From the cell containing the given text, extract its center point as (X, Y) coordinate. 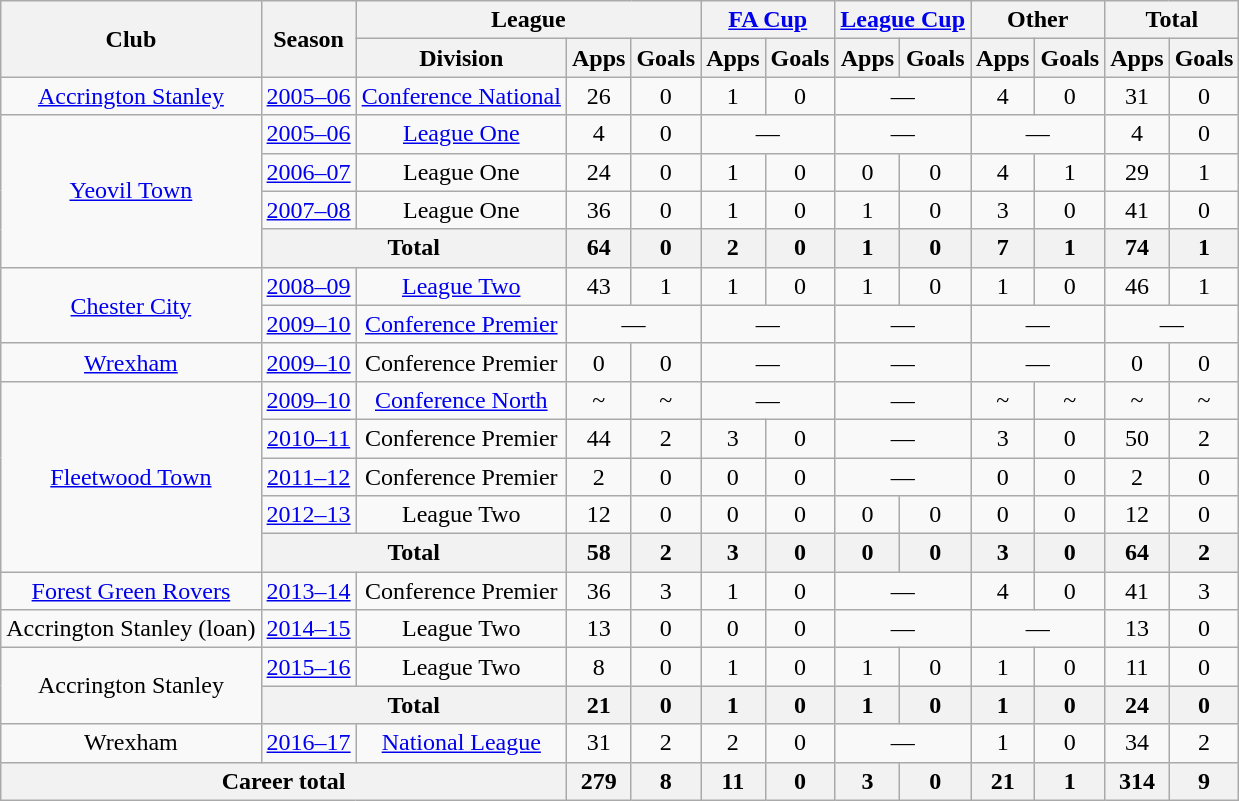
314 (1137, 781)
Season (308, 39)
2015–16 (308, 667)
43 (598, 286)
Division (461, 58)
44 (598, 438)
50 (1137, 438)
29 (1137, 172)
Conference National (461, 96)
Club (131, 39)
Other (1038, 20)
26 (598, 96)
2006–07 (308, 172)
34 (1137, 743)
2007–08 (308, 210)
2011–12 (308, 477)
2013–14 (308, 591)
46 (1137, 286)
National League (461, 743)
74 (1137, 248)
2010–11 (308, 438)
2008–09 (308, 286)
Yeovil Town (131, 191)
Conference North (461, 400)
2016–17 (308, 743)
9 (1204, 781)
2014–15 (308, 629)
7 (1003, 248)
Accrington Stanley (loan) (131, 629)
58 (598, 553)
Fleetwood Town (131, 476)
279 (598, 781)
League (528, 20)
Forest Green Rovers (131, 591)
Career total (284, 781)
League Cup (903, 20)
FA Cup (768, 20)
Chester City (131, 305)
2012–13 (308, 515)
